Extract the [X, Y] coordinate from the center of the cell holding the provided text.  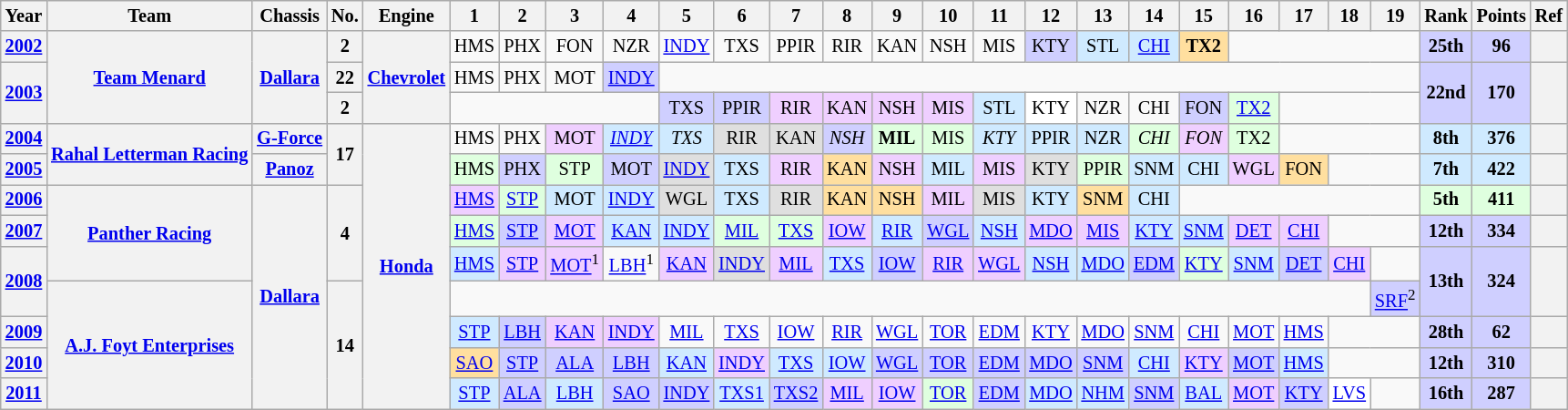
No. [345, 15]
2004 [24, 138]
376 [1502, 138]
NHM [1104, 394]
12 [1051, 15]
22nd [1446, 93]
8th [1446, 138]
13 [1104, 15]
2006 [24, 200]
11 [999, 15]
28th [1446, 333]
422 [1502, 169]
Year [24, 15]
2008 [24, 282]
310 [1502, 363]
G-Force [290, 138]
62 [1502, 333]
Team Menard [149, 77]
Team [149, 15]
8 [847, 15]
287 [1502, 394]
BAL [1204, 394]
2005 [24, 169]
25th [1446, 46]
22 [345, 77]
Chevrolet [406, 77]
Rahal Letterman Racing [149, 153]
9 [897, 15]
MOT1 [574, 264]
2011 [24, 394]
Chassis [290, 15]
Panther Racing [149, 232]
2007 [24, 231]
6 [741, 15]
411 [1502, 200]
7th [1446, 169]
Points [1502, 15]
Rank [1446, 15]
TXS2 [796, 394]
LVS [1349, 394]
Panoz [290, 169]
Honda [406, 266]
13th [1446, 282]
3 [574, 15]
LBH1 [632, 264]
5 [687, 15]
324 [1502, 282]
5th [1446, 200]
170 [1502, 93]
18 [1349, 15]
2003 [24, 93]
10 [948, 15]
2009 [24, 333]
334 [1502, 231]
96 [1502, 46]
16th [1446, 394]
15 [1204, 15]
A.J. Foyt Enterprises [149, 345]
2010 [24, 363]
SRF2 [1395, 299]
16 [1254, 15]
Ref [1549, 15]
TXS1 [741, 394]
19 [1395, 15]
1 [474, 15]
7 [796, 15]
2002 [24, 46]
Engine [406, 15]
